From the cell containing the given text, extract its center point as (X, Y) coordinate. 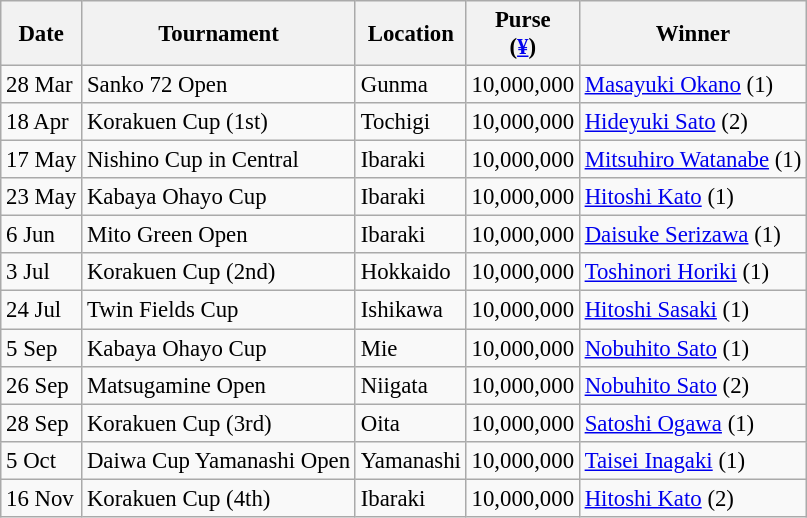
16 Nov (42, 498)
Taisei Inagaki (1) (692, 460)
3 Jul (42, 273)
24 Jul (42, 310)
Oita (410, 423)
Toshinori Horiki (1) (692, 273)
Mitsuhiro Watanabe (1) (692, 160)
Matsugamine Open (219, 385)
28 Sep (42, 423)
Nobuhito Sato (1) (692, 348)
Hideyuki Sato (2) (692, 122)
Nishino Cup in Central (219, 160)
28 Mar (42, 85)
Yamanashi (410, 460)
Korakuen Cup (4th) (219, 498)
Sanko 72 Open (219, 85)
Korakuen Cup (3rd) (219, 423)
5 Sep (42, 348)
Hokkaido (410, 273)
6 Jun (42, 235)
Nobuhito Sato (2) (692, 385)
Hitoshi Kato (1) (692, 197)
Daisuke Serizawa (1) (692, 235)
Location (410, 34)
Twin Fields Cup (219, 310)
Date (42, 34)
Niigata (410, 385)
Korakuen Cup (1st) (219, 122)
Hitoshi Sasaki (1) (692, 310)
Masayuki Okano (1) (692, 85)
Hitoshi Kato (2) (692, 498)
5 Oct (42, 460)
23 May (42, 197)
18 Apr (42, 122)
26 Sep (42, 385)
Purse(¥) (522, 34)
Tochigi (410, 122)
17 May (42, 160)
Korakuen Cup (2nd) (219, 273)
Tournament (219, 34)
Mie (410, 348)
Daiwa Cup Yamanashi Open (219, 460)
Satoshi Ogawa (1) (692, 423)
Ishikawa (410, 310)
Mito Green Open (219, 235)
Winner (692, 34)
Gunma (410, 85)
